For the text-containing cell, return its midpoint in [x, y] coordinate format. 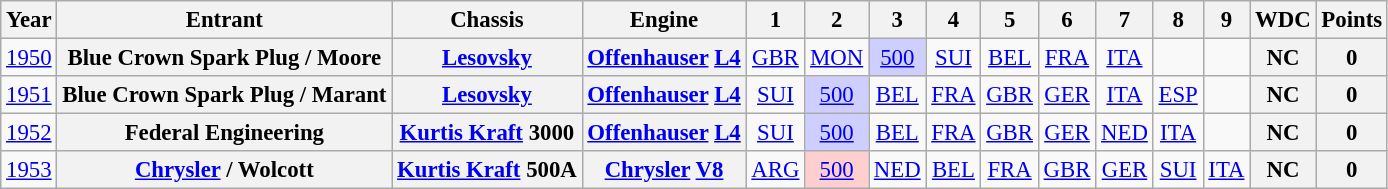
Blue Crown Spark Plug / Moore [224, 58]
Points [1352, 20]
ESP [1178, 95]
Year [29, 20]
Federal Engineering [224, 133]
2 [837, 20]
1952 [29, 133]
1 [776, 20]
1953 [29, 170]
Blue Crown Spark Plug / Marant [224, 95]
MON [837, 58]
5 [1010, 20]
7 [1124, 20]
4 [954, 20]
Chrysler / Wolcott [224, 170]
1950 [29, 58]
9 [1226, 20]
Kurtis Kraft 500A [487, 170]
WDC [1283, 20]
8 [1178, 20]
Chassis [487, 20]
6 [1066, 20]
Kurtis Kraft 3000 [487, 133]
1951 [29, 95]
Entrant [224, 20]
Chrysler V8 [664, 170]
3 [898, 20]
ARG [776, 170]
Engine [664, 20]
